Locate the cell with the specified text and output its [X, Y] center coordinate. 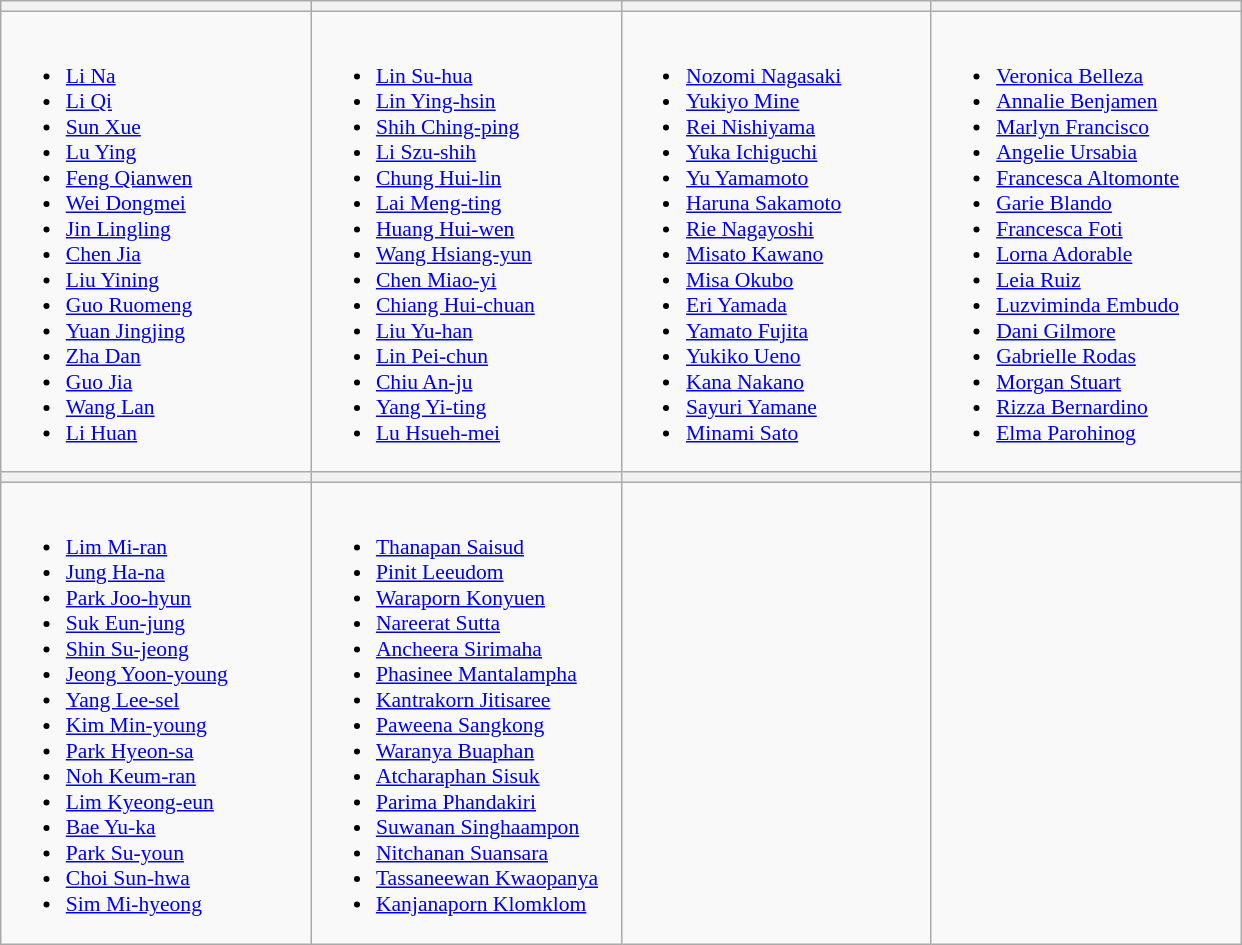
Li NaLi QiSun XueLu YingFeng QianwenWei DongmeiJin LinglingChen JiaLiu YiningGuo RuomengYuan JingjingZha DanGuo JiaWang LanLi Huan [156, 242]
